Output the (X, Y) coordinate of the center of the cell containing the given text.  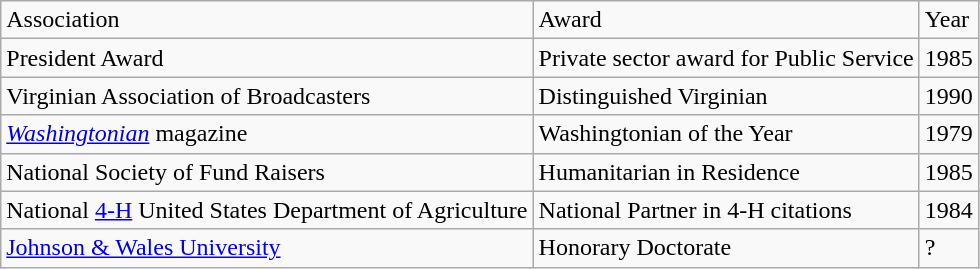
Private sector award for Public Service (726, 58)
Distinguished Virginian (726, 96)
1990 (948, 96)
National 4-H United States Department of Agriculture (267, 210)
National Society of Fund Raisers (267, 172)
Award (726, 20)
1984 (948, 210)
1979 (948, 134)
President Award (267, 58)
Washingtonian magazine (267, 134)
Year (948, 20)
Johnson & Wales University (267, 248)
Honorary Doctorate (726, 248)
Association (267, 20)
? (948, 248)
Washingtonian of the Year (726, 134)
Humanitarian in Residence (726, 172)
National Partner in 4-H citations (726, 210)
Virginian Association of Broadcasters (267, 96)
